Search for the cell housing the specified text and yield its [x, y] center coordinate. 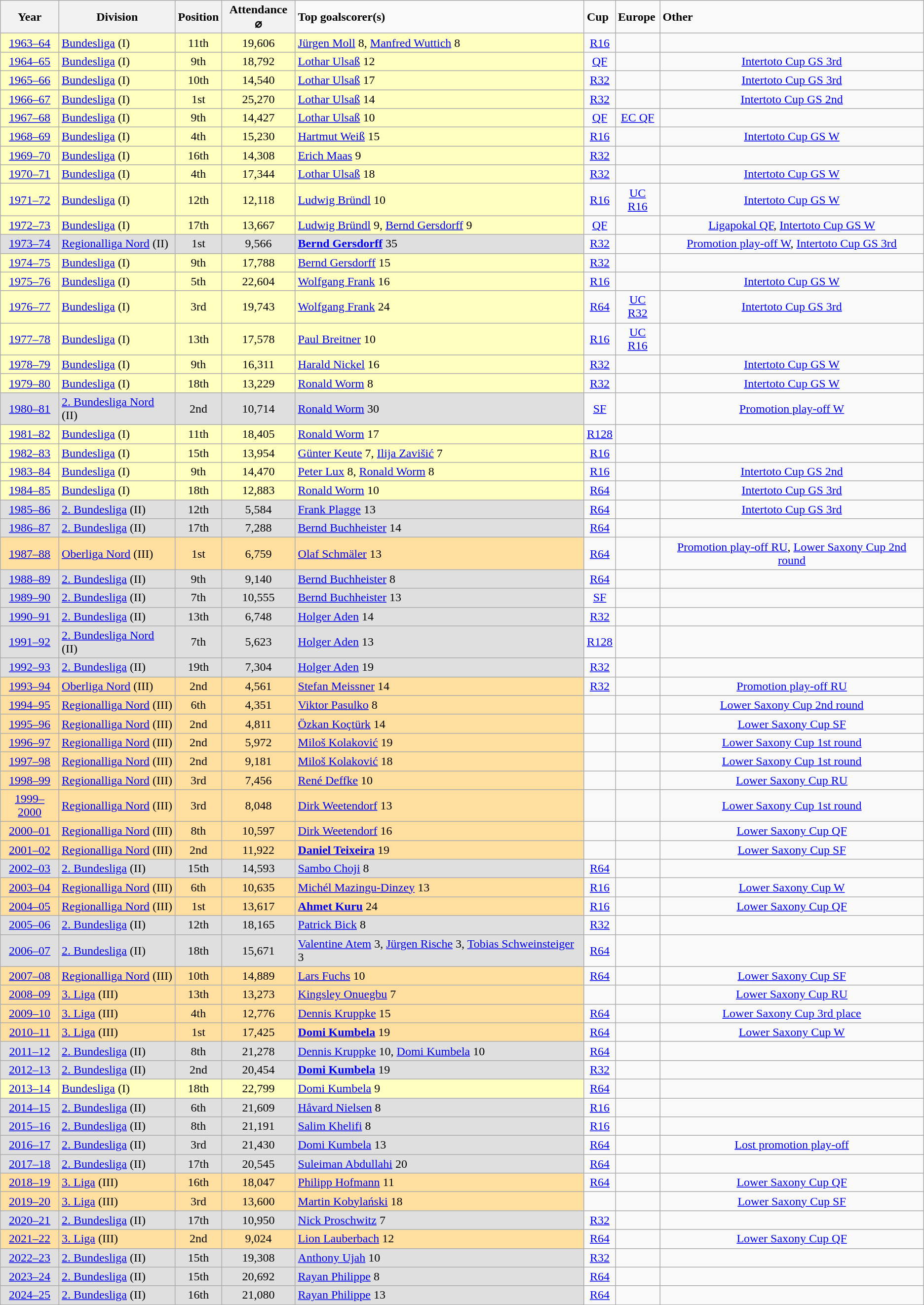
8,048 [259, 806]
21,191 [259, 1126]
Promotion play-off W, Intertoto Cup GS 3rd [792, 244]
Patrick Bick 8 [439, 925]
2016–17 [30, 1145]
22,799 [259, 1088]
12,776 [259, 1013]
Viktor Pasulko 8 [439, 705]
14,470 [259, 472]
6,748 [259, 616]
2020–21 [30, 1220]
Ronald Worm 8 [439, 383]
Ahmet Kuru 24 [439, 906]
1967–68 [30, 118]
21,430 [259, 1145]
2000–01 [30, 831]
2018–19 [30, 1183]
20,454 [259, 1070]
1996–97 [30, 742]
13,617 [259, 906]
Lars Fuchs 10 [439, 976]
1992–93 [30, 667]
20,545 [259, 1164]
7,304 [259, 667]
4,811 [259, 724]
14,540 [259, 80]
2024–25 [30, 1295]
2002–03 [30, 869]
1990–91 [30, 616]
1978–79 [30, 364]
17,578 [259, 339]
7,288 [259, 528]
9,566 [259, 244]
13,954 [259, 453]
Harald Nickel 16 [439, 364]
14,427 [259, 118]
Bernd Gersdorff 15 [439, 263]
1999–2000 [30, 806]
Suleiman Abdullahi 20 [439, 1164]
Holger Aden 13 [439, 642]
Promotion play-off W [792, 409]
18,405 [259, 434]
10,714 [259, 409]
Lothar Ulsaß 14 [439, 99]
19,743 [259, 307]
Lion Lauberbach 12 [439, 1239]
Sambo Choji 8 [439, 869]
Position [198, 17]
2010–11 [30, 1032]
15,230 [259, 137]
10,950 [259, 1220]
Ludwig Bründl 9, Bernd Gersdorff 9 [439, 225]
2008–09 [30, 995]
Bernd Buchheister 14 [439, 528]
Miloš Kolaković 18 [439, 761]
1971–72 [30, 199]
2001–02 [30, 850]
1989–90 [30, 598]
5,623 [259, 642]
Lower Saxony Cup 3rd place [792, 1013]
Regionalliga Nord (II) [117, 244]
17,425 [259, 1032]
1973–74 [30, 244]
1964–65 [30, 61]
Lower Saxony Cup 2nd round [792, 705]
2011–12 [30, 1051]
4,351 [259, 705]
Bernd Buchheister 13 [439, 598]
Hartmut Weiß 15 [439, 137]
Wolfgang Frank 24 [439, 307]
Philipp Hofmann 11 [439, 1183]
1968–69 [30, 137]
10,635 [259, 887]
Holger Aden 19 [439, 667]
Lothar Ulsaß 18 [439, 174]
1980–81 [30, 409]
1985–86 [30, 509]
Europe [638, 17]
Nick Proschwitz 7 [439, 1220]
5th [198, 281]
2014–15 [30, 1107]
Top goalscorer(s) [439, 17]
1991–92 [30, 642]
7,456 [259, 780]
2019–20 [30, 1201]
1974–75 [30, 263]
Bernd Buchheister 8 [439, 579]
René Deffke 10 [439, 780]
Olaf Schmäler 13 [439, 554]
21,080 [259, 1295]
Rayan Philippe 13 [439, 1295]
Domi Kumbela 13 [439, 1145]
13,600 [259, 1201]
1987–88 [30, 554]
1969–70 [30, 155]
Michél Mazingu-Dinzey 13 [439, 887]
14,889 [259, 976]
21,278 [259, 1051]
Holger Aden 14 [439, 616]
Promotion play-off RU [792, 686]
19th [198, 667]
17,344 [259, 174]
1963–64 [30, 42]
2013–14 [30, 1088]
2022–23 [30, 1258]
1981–82 [30, 434]
Bernd Gersdorff 35 [439, 244]
Lothar Ulsaß 10 [439, 118]
1983–84 [30, 472]
2006–07 [30, 951]
Lost promotion play-off [792, 1145]
18,165 [259, 925]
1988–89 [30, 579]
11,922 [259, 850]
Lothar Ulsaß 12 [439, 61]
1976–77 [30, 307]
12,118 [259, 199]
1995–96 [30, 724]
18,047 [259, 1183]
1975–76 [30, 281]
1965–66 [30, 80]
1986–87 [30, 528]
1984–85 [30, 491]
10,555 [259, 598]
Ronald Worm 30 [439, 409]
Dirk Weetendorf 16 [439, 831]
12,883 [259, 491]
16,311 [259, 364]
Martin Kobylański 18 [439, 1201]
Paul Breitner 10 [439, 339]
Anthony Ujah 10 [439, 1258]
13,667 [259, 225]
1979–80 [30, 383]
Salim Khelifi 8 [439, 1126]
Ligapokal QF, Intertoto Cup GS W [792, 225]
Jürgen Moll 8, Manfred Wuttich 8 [439, 42]
Wolfgang Frank 16 [439, 281]
Cup [599, 17]
Domi Kumbela 9 [439, 1088]
19,606 [259, 42]
Dennis Kruppke 10, Domi Kumbela 10 [439, 1051]
9,140 [259, 579]
Valentine Atem 3, Jürgen Rische 3, Tobias Schweinsteiger 3 [439, 951]
2005–06 [30, 925]
13,273 [259, 995]
Daniel Teixeira 19 [439, 850]
EC QF [638, 118]
Erich Maas 9 [439, 155]
1998–99 [30, 780]
Kingsley Onuegbu 7 [439, 995]
Ludwig Bründl 10 [439, 199]
2009–10 [30, 1013]
9,181 [259, 761]
1997–98 [30, 761]
17,788 [259, 263]
1982–83 [30, 453]
20,692 [259, 1276]
Özkan Koçtürk 14 [439, 724]
6,759 [259, 554]
Division [117, 17]
5,972 [259, 742]
Other [792, 17]
Peter Lux 8, Ronald Worm 8 [439, 472]
UC R32 [638, 307]
14,593 [259, 869]
2023–24 [30, 1276]
Miloš Kolaković 19 [439, 742]
Promotion play-off RU, Lower Saxony Cup 2nd round [792, 554]
1970–71 [30, 174]
5,584 [259, 509]
Year [30, 17]
Ronald Worm 10 [439, 491]
9,024 [259, 1239]
1972–73 [30, 225]
Lothar Ulsaß 17 [439, 80]
Günter Keute 7, Ilija Zavišić 7 [439, 453]
Rayan Philippe 8 [439, 1276]
Frank Plagge 13 [439, 509]
15,671 [259, 951]
2015–16 [30, 1126]
18,792 [259, 61]
2017–18 [30, 1164]
4,561 [259, 686]
Dennis Kruppke 15 [439, 1013]
2004–05 [30, 906]
10,597 [259, 831]
Håvard Nielsen 8 [439, 1107]
13,229 [259, 383]
14,308 [259, 155]
25,270 [259, 99]
Dirk Weetendorf 13 [439, 806]
2003–04 [30, 887]
Ronald Worm 17 [439, 434]
Attendance ⌀ [259, 17]
1994–95 [30, 705]
2012–13 [30, 1070]
2007–08 [30, 976]
1977–78 [30, 339]
1966–67 [30, 99]
1993–94 [30, 686]
19,308 [259, 1258]
2021–22 [30, 1239]
22,604 [259, 281]
Stefan Meissner 14 [439, 686]
21,609 [259, 1107]
